Locate the cell with the specified text and output its [X, Y] center coordinate. 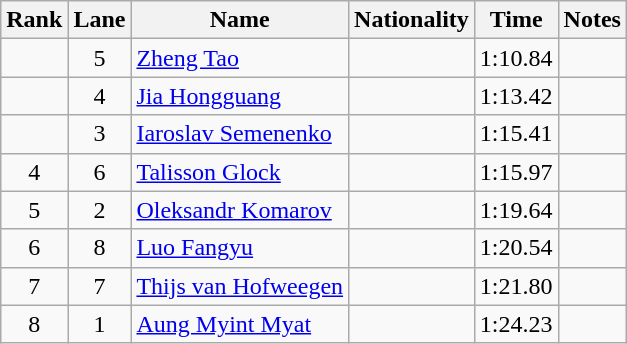
Luo Fangyu [240, 248]
1:15.41 [516, 134]
1:20.54 [516, 248]
1:10.84 [516, 58]
Zheng Tao [240, 58]
Time [516, 20]
Iaroslav Semenenko [240, 134]
Talisson Glock [240, 172]
Lane [100, 20]
Aung Myint Myat [240, 324]
Jia Hongguang [240, 96]
3 [100, 134]
Rank [34, 20]
1:15.97 [516, 172]
Nationality [412, 20]
1:13.42 [516, 96]
Oleksandr Komarov [240, 210]
Notes [592, 20]
1:21.80 [516, 286]
1:24.23 [516, 324]
1 [100, 324]
Name [240, 20]
1:19.64 [516, 210]
2 [100, 210]
Thijs van Hofweegen [240, 286]
